Determine the (x, y) coordinate at the center of the cell enclosing the given text.  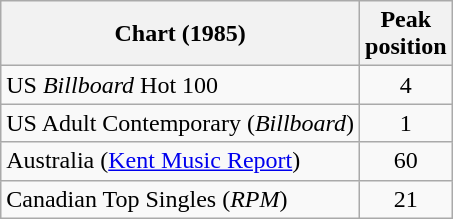
60 (406, 161)
1 (406, 123)
Chart (1985) (180, 34)
Australia (Kent Music Report) (180, 161)
21 (406, 199)
Canadian Top Singles (RPM) (180, 199)
Peakposition (406, 34)
US Billboard Hot 100 (180, 85)
4 (406, 85)
US Adult Contemporary (Billboard) (180, 123)
